Search for the cell housing the specified text and yield its (x, y) center coordinate. 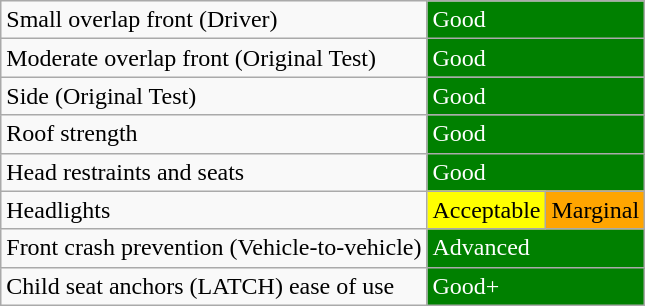
Good+ (536, 286)
Moderate overlap front (Original Test) (214, 58)
Advanced (536, 248)
Small overlap front (Driver) (214, 20)
Head restraints and seats (214, 172)
Roof strength (214, 134)
Marginal (596, 210)
Acceptable (486, 210)
Front crash prevention (Vehicle-to-vehicle) (214, 248)
Child seat anchors (LATCH) ease of use (214, 286)
Headlights (214, 210)
Side (Original Test) (214, 96)
